Find where the given text appears and provide that cell's center as (x, y) coordinate. 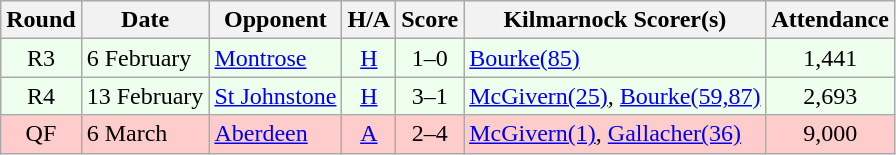
R3 (41, 58)
9,000 (830, 134)
H/A (369, 20)
6 February (145, 58)
Round (41, 20)
Bourke(85) (615, 58)
R4 (41, 96)
Kilmarnock Scorer(s) (615, 20)
Opponent (276, 20)
QF (41, 134)
Montrose (276, 58)
St Johnstone (276, 96)
Aberdeen (276, 134)
Date (145, 20)
13 February (145, 96)
2–4 (430, 134)
A (369, 134)
1–0 (430, 58)
McGivern(25), Bourke(59,87) (615, 96)
3–1 (430, 96)
Score (430, 20)
McGivern(1), Gallacher(36) (615, 134)
2,693 (830, 96)
Attendance (830, 20)
1,441 (830, 58)
6 March (145, 134)
